Identify which cell holds the provided text, then report its [X, Y] central coordinate. 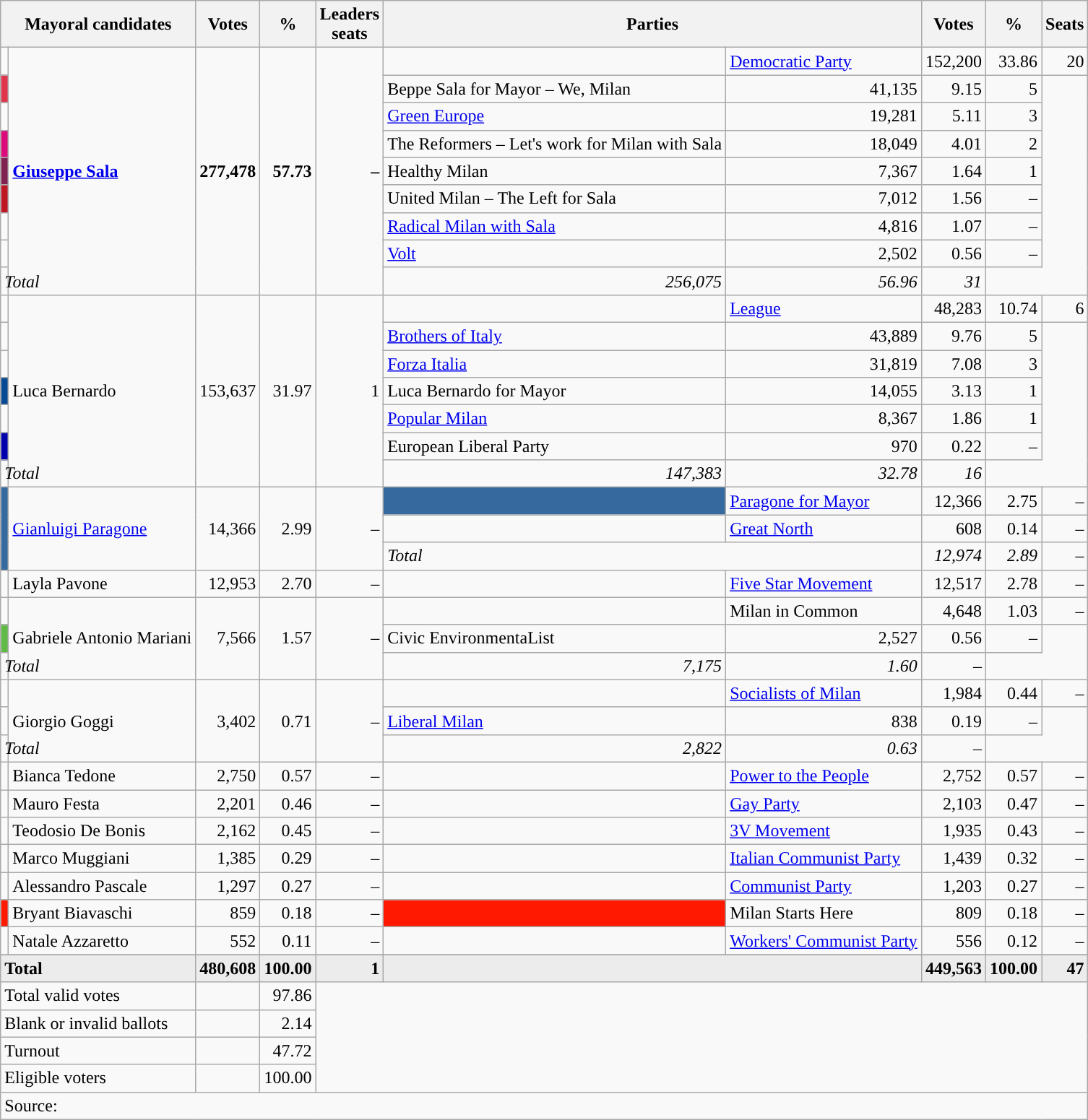
Beppe Sala for Mayor – We, Milan [555, 89]
47 [1065, 968]
0.12 [1013, 941]
1.64 [954, 171]
Gabriele Antonio Mariani [103, 638]
Democratic Party [824, 61]
Brothers of Italy [555, 336]
6 [1065, 308]
859 [228, 913]
Gay Party [824, 804]
Total valid votes [98, 996]
4,648 [954, 611]
10.74 [1013, 308]
Italian Communist Party [824, 859]
Bianca Tedone [103, 776]
0.44 [1013, 693]
2.78 [1013, 583]
0.19 [954, 721]
0.22 [954, 446]
Popular Milan [555, 419]
12,974 [954, 556]
256,075 [555, 281]
Socialists of Milan [824, 693]
2.75 [1013, 501]
16 [954, 474]
Mauro Festa [103, 804]
7,175 [555, 666]
Radical Milan with Sala [555, 226]
Leaders seats [350, 25]
Blank or invalid ballots [98, 1023]
1.86 [954, 419]
9.15 [954, 89]
153,637 [228, 391]
2,752 [954, 776]
Bryant Biavaschi [103, 913]
3,402 [228, 721]
1.07 [954, 226]
0.63 [824, 748]
1,984 [954, 693]
2,201 [228, 804]
1.57 [288, 638]
970 [824, 446]
Marco Muggiani [103, 859]
2,822 [555, 748]
Eligible voters [98, 1078]
2 [1013, 144]
Paragone for Mayor [824, 501]
Five Star Movement [824, 583]
277,478 [228, 172]
14,366 [228, 529]
0.46 [288, 804]
5.11 [954, 116]
2.70 [288, 583]
United Milan – The Left for Sala [555, 199]
Turnout [98, 1051]
7,367 [824, 171]
European Liberal Party [555, 446]
7,012 [824, 199]
608 [954, 529]
47.72 [288, 1051]
8,367 [824, 419]
0.32 [1013, 859]
552 [228, 941]
2,162 [228, 831]
Healthy Milan [555, 171]
Giorgio Goggi [103, 721]
48,283 [954, 308]
Green Europe [555, 116]
31.97 [288, 391]
31,819 [824, 363]
Milan Starts Here [824, 913]
1,203 [954, 886]
0.47 [1013, 804]
Luca Bernardo [103, 391]
1,935 [954, 831]
480,608 [228, 968]
9.76 [954, 336]
7,566 [228, 638]
Mayoral candidates [98, 25]
43,889 [824, 336]
2.14 [288, 1023]
7.08 [954, 363]
0.11 [288, 941]
1,297 [228, 886]
Luca Bernardo for Mayor [555, 391]
41,135 [824, 89]
2,527 [824, 638]
League [824, 308]
Source: [545, 1106]
Civic EnvironmentaList [555, 638]
3.13 [954, 391]
12,953 [228, 583]
The Reformers – Let's work for Milan with Sala [555, 144]
1.60 [824, 666]
Power to the People [824, 776]
Natale Azzaretto [103, 941]
3V Movement [824, 831]
449,563 [954, 968]
1,385 [228, 859]
Communist Party [824, 886]
0.43 [1013, 831]
20 [1065, 61]
1.03 [1013, 611]
Layla Pavone [103, 583]
1.56 [954, 199]
33.86 [1013, 61]
Great North [824, 529]
2,750 [228, 776]
57.73 [288, 172]
0.29 [288, 859]
Liberal Milan [555, 721]
Giuseppe Sala [103, 172]
4,816 [824, 226]
2.89 [1013, 556]
14,055 [824, 391]
31 [954, 281]
1,439 [954, 859]
19,281 [824, 116]
32.78 [824, 474]
809 [954, 913]
Gianluigi Paragone [103, 529]
Workers' Communist Party [824, 941]
556 [954, 941]
56.96 [824, 281]
Seats [1065, 25]
152,200 [954, 61]
Forza Italia [555, 363]
2,502 [824, 253]
12,517 [954, 583]
18,049 [824, 144]
Volt [555, 253]
147,383 [555, 474]
97.86 [288, 996]
Teodosio De Bonis [103, 831]
2,103 [954, 804]
0.45 [288, 831]
4.01 [954, 144]
Milan in Common [824, 611]
838 [824, 721]
0.71 [288, 721]
Alessandro Pascale [103, 886]
12,366 [954, 501]
Parties [653, 25]
0.14 [1013, 529]
2.99 [288, 529]
